Search for the cell housing the specified text and yield its (X, Y) center coordinate. 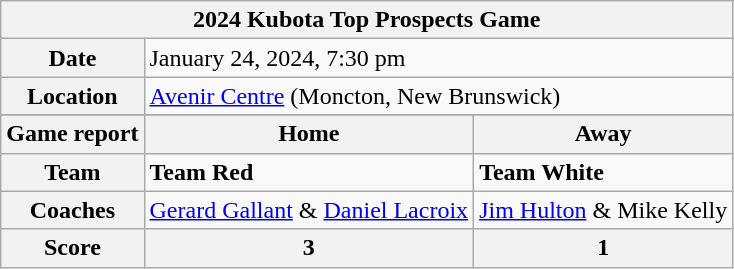
Coaches (72, 210)
Score (72, 248)
Avenir Centre (Moncton, New Brunswick) (438, 96)
Game report (72, 134)
3 (309, 248)
Team White (604, 172)
Jim Hulton & Mike Kelly (604, 210)
Date (72, 58)
Gerard Gallant & Daniel Lacroix (309, 210)
January 24, 2024, 7:30 pm (438, 58)
1 (604, 248)
Team Red (309, 172)
Home (309, 134)
Team (72, 172)
2024 Kubota Top Prospects Game (367, 20)
Away (604, 134)
Location (72, 96)
